Capture the cell that displays the provided text and extract its [X, Y] central coordinate. 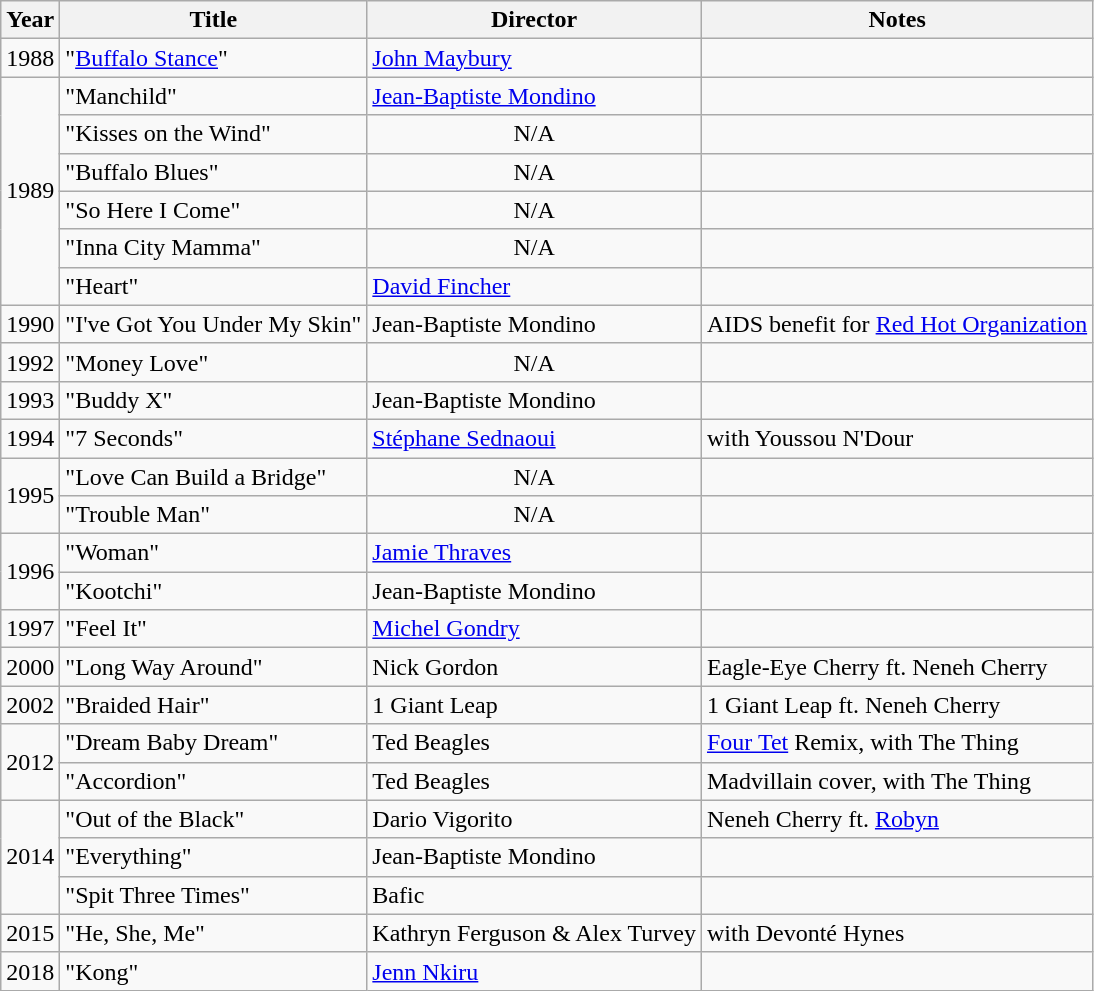
"Spit Three Times" [214, 895]
"He, She, Me" [214, 933]
1994 [30, 438]
"So Here I Come" [214, 210]
John Maybury [534, 58]
Madvillain cover, with The Thing [896, 781]
1996 [30, 572]
2012 [30, 762]
"Kootchi" [214, 591]
"Woman" [214, 553]
Nick Gordon [534, 667]
"Buffalo Stance" [214, 58]
Four Tet Remix, with The Thing [896, 743]
1993 [30, 400]
2000 [30, 667]
1995 [30, 496]
"Buffalo Blues" [214, 172]
Eagle-Eye Cherry ft. Neneh Cherry [896, 667]
Michel Gondry [534, 629]
"Kisses on the Wind" [214, 134]
1989 [30, 191]
AIDS benefit for Red Hot Organization [896, 324]
1992 [30, 362]
2014 [30, 857]
Bafic [534, 895]
"Kong" [214, 971]
"Out of the Black" [214, 819]
"I've Got You Under My Skin" [214, 324]
David Fincher [534, 286]
1 Giant Leap ft. Neneh Cherry [896, 705]
"Trouble Man" [214, 515]
"Inna City Mamma" [214, 248]
"Dream Baby Dream" [214, 743]
"Everything" [214, 857]
Dario Vigorito [534, 819]
1988 [30, 58]
2002 [30, 705]
"7 Seconds" [214, 438]
with Youssou N'Dour [896, 438]
"Long Way Around" [214, 667]
"Manchild" [214, 96]
"Heart" [214, 286]
"Accordion" [214, 781]
Year [30, 20]
Jamie Thraves [534, 553]
Director [534, 20]
Notes [896, 20]
Jenn Nkiru [534, 971]
Title [214, 20]
2015 [30, 933]
1990 [30, 324]
"Braided Hair" [214, 705]
"Love Can Build a Bridge" [214, 477]
"Money Love" [214, 362]
2018 [30, 971]
Neneh Cherry ft. Robyn [896, 819]
Kathryn Ferguson & Alex Turvey [534, 933]
1997 [30, 629]
"Buddy X" [214, 400]
"Feel It" [214, 629]
Stéphane Sednaoui [534, 438]
1 Giant Leap [534, 705]
with Devonté Hynes [896, 933]
